Return the [X, Y] coordinate for the center point of the cell that contains the specified text.  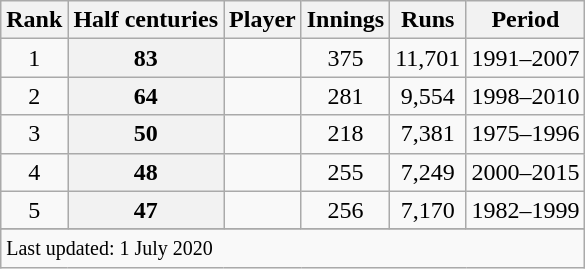
50 [146, 134]
1982–1999 [526, 210]
Period [526, 20]
7,249 [428, 172]
Half centuries [146, 20]
218 [345, 134]
375 [345, 58]
1998–2010 [526, 96]
4 [34, 172]
2000–2015 [526, 172]
Player [263, 20]
Rank [34, 20]
83 [146, 58]
7,381 [428, 134]
3 [34, 134]
1975–1996 [526, 134]
Runs [428, 20]
1991–2007 [526, 58]
255 [345, 172]
256 [345, 210]
Innings [345, 20]
11,701 [428, 58]
5 [34, 210]
9,554 [428, 96]
281 [345, 96]
48 [146, 172]
7,170 [428, 210]
64 [146, 96]
2 [34, 96]
Last updated: 1 July 2020 [293, 248]
47 [146, 210]
1 [34, 58]
